Search for the cell housing the specified text and yield its [x, y] center coordinate. 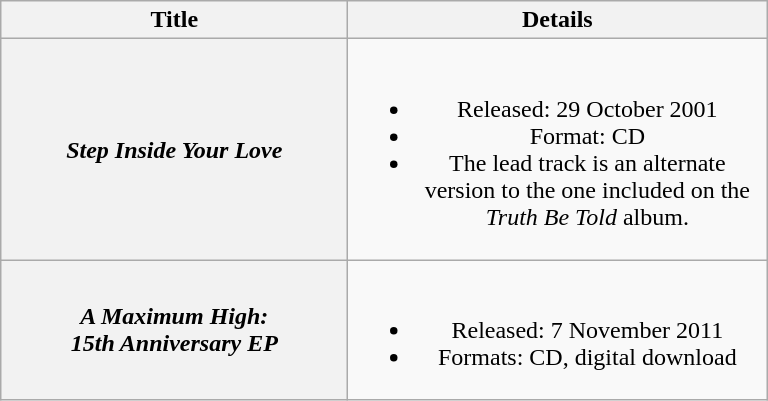
Released: 7 November 2011Formats: CD, digital download [558, 330]
Details [558, 20]
A Maximum High: 15th Anniversary EP [174, 330]
Released: 29 October 2001Format: CDThe lead track is an alternate version to the one included on the Truth Be Told album. [558, 150]
Title [174, 20]
Step Inside Your Love [174, 150]
